Find where the given text appears and provide that cell's center as (x, y) coordinate. 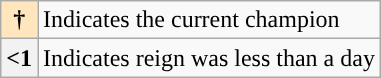
† (20, 20)
Indicates reign was less than a day (210, 58)
<1 (20, 58)
Indicates the current champion (210, 20)
